Determine the (x, y) coordinate at the center of the cell enclosing the given text.  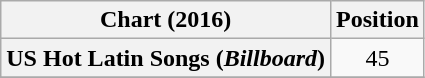
US Hot Latin Songs (Billboard) (166, 58)
Chart (2016) (166, 20)
45 (378, 58)
Position (378, 20)
